Capture the cell that displays the provided text and extract its [X, Y] central coordinate. 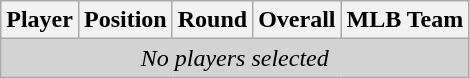
Player [40, 20]
MLB Team [405, 20]
Position [125, 20]
No players selected [235, 58]
Overall [297, 20]
Round [212, 20]
